Pinpoint the cell where the given text exists, returning its [X, Y] midpoint coordinate. 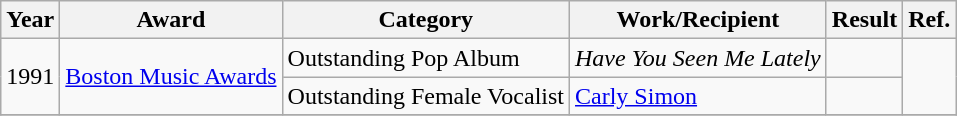
Have You Seen Me Lately [698, 58]
Category [426, 20]
Outstanding Female Vocalist [426, 96]
Year [30, 20]
Boston Music Awards [171, 77]
Result [864, 20]
Ref. [930, 20]
1991 [30, 77]
Work/Recipient [698, 20]
Outstanding Pop Album [426, 58]
Carly Simon [698, 96]
Award [171, 20]
